Capture the cell that displays the provided text and extract its [x, y] central coordinate. 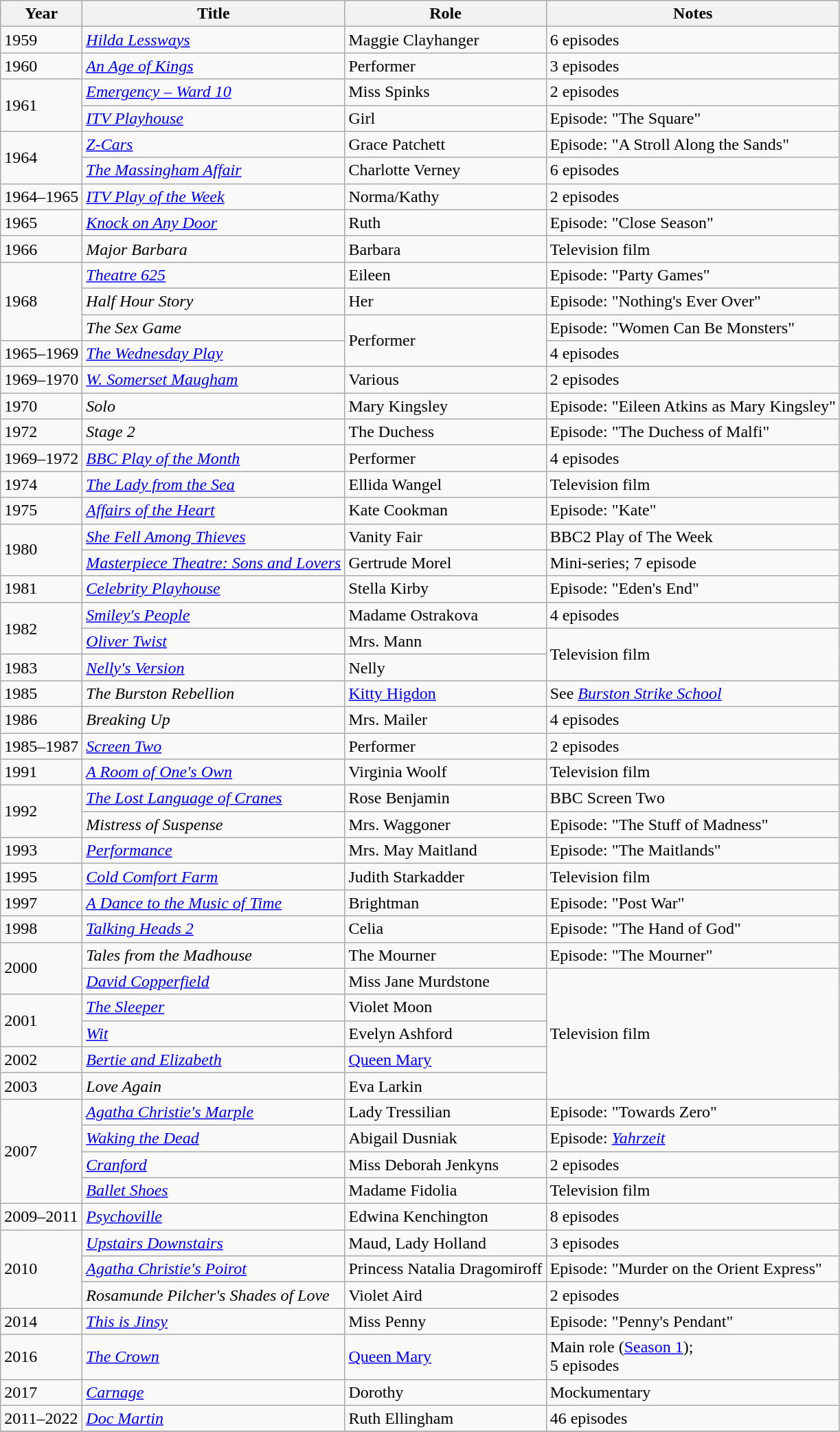
A Room of One's Own [214, 772]
Breaking Up [214, 719]
Episode: "The Mourner" [692, 955]
Episode: "Towards Zero" [692, 1112]
Emergency – Ward 10 [214, 92]
2009–2011 [41, 1217]
8 episodes [692, 1217]
BBC Play of the Month [214, 458]
Kate Cookman [445, 511]
Cold Comfort Farm [214, 877]
Mistress of Suspense [214, 825]
Episode: "Women Can Be Monsters" [692, 328]
Violet Aird [445, 1295]
1995 [41, 877]
Year [41, 14]
Oliver Twist [214, 641]
Tales from the Madhouse [214, 955]
Stella Kirby [445, 589]
Miss Deborah Jenkyns [445, 1165]
ITV Playhouse [214, 118]
Agatha Christie's Poirot [214, 1269]
Stage 2 [214, 432]
1983 [41, 667]
Miss Spinks [445, 92]
1964–1965 [41, 197]
Agatha Christie's Marple [214, 1112]
The Burston Rebellion [214, 693]
Mockumentary [692, 1392]
An Age of Kings [214, 66]
1965–1969 [41, 354]
Notes [692, 14]
1960 [41, 66]
The Lady from the Sea [214, 484]
Half Hour Story [214, 301]
Princess Natalia Dragomiroff [445, 1269]
Upstairs Downstairs [214, 1243]
Masterpiece Theatre: Sons and Lovers [214, 563]
Mrs. May Maitland [445, 851]
2011–2022 [41, 1418]
The Sex Game [214, 328]
The Wednesday Play [214, 354]
Psychoville [214, 1217]
Main role (Season 1);5 episodes [692, 1356]
1969–1972 [41, 458]
ITV Play of the Week [214, 197]
The Lost Language of Cranes [214, 798]
Episode: "Nothing's Ever Over" [692, 301]
Episode: "The Stuff of Madness" [692, 825]
Theatre 625 [214, 275]
1993 [41, 851]
The Mourner [445, 955]
1980 [41, 550]
Lady Tressilian [445, 1112]
1975 [41, 511]
Rosamunde Pilcher's Shades of Love [214, 1295]
1968 [41, 301]
Mary Kingsley [445, 406]
Episode: "Post War" [692, 903]
1969–1970 [41, 380]
Smiley's People [214, 615]
Evelyn Ashford [445, 1033]
Miss Penny [445, 1321]
Kitty Higdon [445, 693]
Edwina Kenchington [445, 1217]
The Crown [214, 1356]
David Copperfield [214, 981]
Affairs of the Heart [214, 511]
1986 [41, 719]
Mrs. Mailer [445, 719]
The Sleeper [214, 1007]
Madame Fidolia [445, 1191]
1981 [41, 589]
BBC Screen Two [692, 798]
Dorothy [445, 1392]
2003 [41, 1086]
The Duchess [445, 432]
Barbara [445, 249]
Episode: Yahrzeit [692, 1138]
1997 [41, 903]
2000 [41, 968]
Mrs. Waggoner [445, 825]
Grace Patchett [445, 144]
Nelly's Version [214, 667]
Her [445, 301]
1985–1987 [41, 746]
Episode: "Close Season" [692, 223]
1972 [41, 432]
Judith Starkadder [445, 877]
Episode: "The Square" [692, 118]
1964 [41, 157]
Vanity Fair [445, 537]
See Burston Strike School [692, 693]
Mini-series; 7 episode [692, 563]
1970 [41, 406]
Madame Ostrakova [445, 615]
1985 [41, 693]
Gertrude Morel [445, 563]
2014 [41, 1321]
Wit [214, 1033]
Episode: "The Maitlands" [692, 851]
2007 [41, 1151]
Episode: "Kate" [692, 511]
Episode: "The Hand of God" [692, 929]
Nelly [445, 667]
Cranford [214, 1165]
1959 [41, 40]
1992 [41, 812]
Brightman [445, 903]
Maggie Clayhanger [445, 40]
Various [445, 380]
1961 [41, 105]
She Fell Among Thieves [214, 537]
Rose Benjamin [445, 798]
1965 [41, 223]
Z-Cars [214, 144]
2001 [41, 1020]
Celebrity Playhouse [214, 589]
Celia [445, 929]
This is Jinsy [214, 1321]
Episode: "The Duchess of Malfi" [692, 432]
2010 [41, 1269]
Role [445, 14]
1998 [41, 929]
1966 [41, 249]
Eva Larkin [445, 1086]
BBC2 Play of The Week [692, 537]
Ellida Wangel [445, 484]
Girl [445, 118]
Episode: "Penny's Pendant" [692, 1321]
Episode: "A Stroll Along the Sands" [692, 144]
2017 [41, 1392]
Eileen [445, 275]
Hilda Lessways [214, 40]
Talking Heads 2 [214, 929]
Solo [214, 406]
Bertie and Elizabeth [214, 1060]
Doc Martin [214, 1418]
Screen Two [214, 746]
Maud, Lady Holland [445, 1243]
Title [214, 14]
Ruth [445, 223]
The Massingham Affair [214, 170]
2002 [41, 1060]
Mrs. Mann [445, 641]
Love Again [214, 1086]
46 episodes [692, 1418]
Episode: "Murder on the Orient Express" [692, 1269]
Knock on Any Door [214, 223]
A Dance to the Music of Time [214, 903]
Charlotte Verney [445, 170]
1974 [41, 484]
1982 [41, 628]
Waking the Dead [214, 1138]
W. Somerset Maugham [214, 380]
2016 [41, 1356]
Episode: "Eden's End" [692, 589]
Episode: "Party Games" [692, 275]
Ballet Shoes [214, 1191]
Violet Moon [445, 1007]
Ruth Ellingham [445, 1418]
Virginia Woolf [445, 772]
Abigail Dusniak [445, 1138]
Episode: "Eileen Atkins as Mary Kingsley" [692, 406]
Miss Jane Murdstone [445, 981]
Carnage [214, 1392]
Norma/Kathy [445, 197]
1991 [41, 772]
Performance [214, 851]
Major Barbara [214, 249]
